Detect which cell encompasses the target text, then output its (x, y) center coordinate. 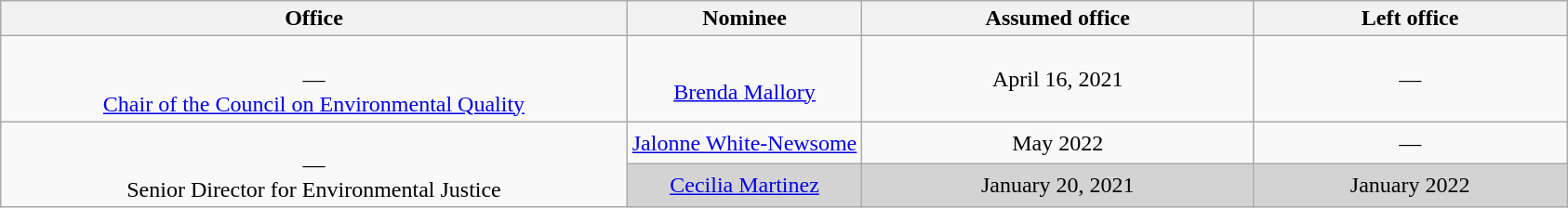
January 2022 (1410, 186)
—Chair of the Council on Environmental Quality (314, 79)
May 2022 (1058, 143)
Brenda Mallory (744, 79)
Assumed office (1058, 19)
Office (314, 19)
January 20, 2021 (1058, 186)
Left office (1410, 19)
Cecilia Martinez (744, 186)
—Senior Director for Environmental Justice (314, 164)
Nominee (744, 19)
Jalonne White-Newsome (744, 143)
April 16, 2021 (1058, 79)
